Provide the (X, Y) coordinate of the cell's center where the given text is located.  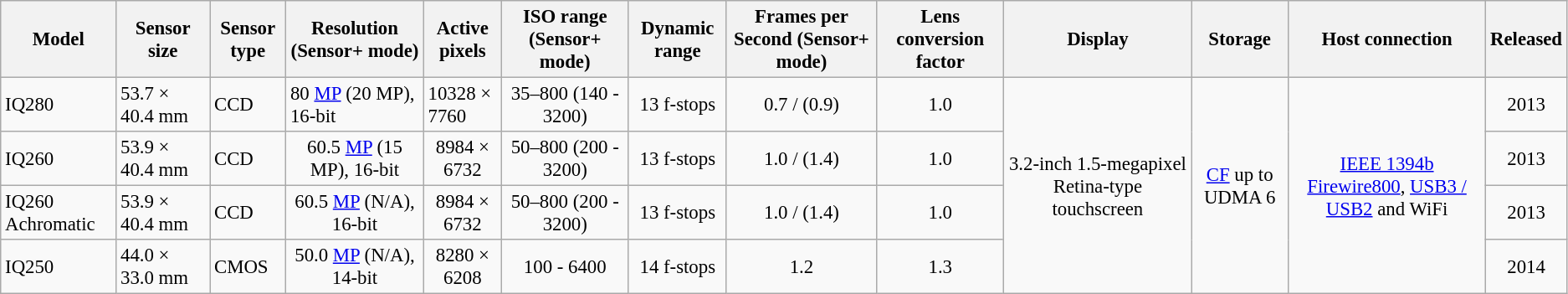
60.5 MP (15 MP), 16-bit (355, 159)
0.7 / (0.9) (802, 106)
CF up to UDMA 6 (1240, 186)
53.7 × 40.4 mm (163, 106)
50.0 MP (N/A), 14-bit (355, 266)
Lens conversion factor (940, 39)
35–800 (140 - 3200) (565, 106)
Display (1098, 39)
44.0 × 33.0 mm (163, 266)
IQ250 (59, 266)
Sensor type (248, 39)
IQ280 (59, 106)
Frames per Second (Sensor+ mode) (802, 39)
2014 (1526, 266)
60.5 MP (N/A), 16-bit (355, 213)
100 - 6400 (565, 266)
IQ260 (59, 159)
8280 × 6208 (462, 266)
10328 × 7760 (462, 106)
Released (1526, 39)
14 f-stops (678, 266)
Dynamic range (678, 39)
3.2-inch 1.5-megapixel Retina-type touchscreen (1098, 186)
CMOS (248, 266)
80 MP (20 MP), 16-bit (355, 106)
IQ260 Achromatic (59, 213)
Storage (1240, 39)
IEEE 1394b Firewire800, USB3 / USB2 and WiFi (1387, 186)
1.3 (940, 266)
Host connection (1387, 39)
Active pixels (462, 39)
1.2 (802, 266)
Sensor size (163, 39)
ISO range (Sensor+ mode) (565, 39)
Resolution (Sensor+ mode) (355, 39)
Model (59, 39)
